Detect which cell encompasses the target text, then output its [X, Y] center coordinate. 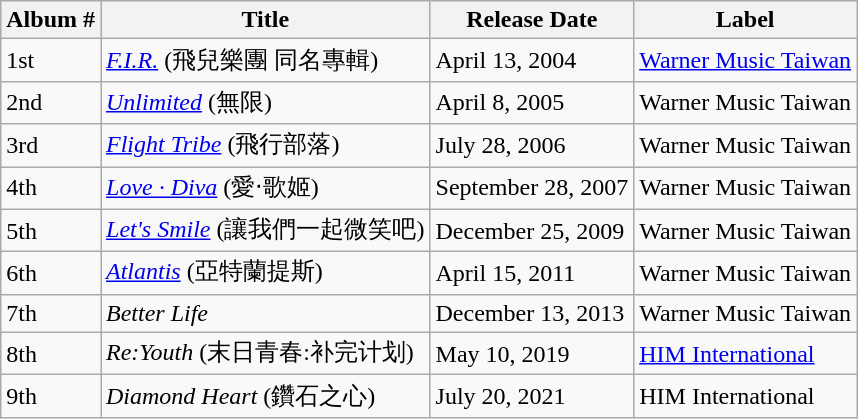
December 13, 2013 [532, 313]
April 13, 2004 [532, 60]
July 28, 2006 [532, 146]
Better Life [265, 313]
Diamond Heart (鑽石之心) [265, 396]
3rd [51, 146]
September 28, 2007 [532, 188]
Album # [51, 20]
F.I.R. (飛兒樂團 同名專輯) [265, 60]
7th [51, 313]
9th [51, 396]
Atlantis (亞特蘭提斯) [265, 274]
5th [51, 230]
Let's Smile (讓我們一起微笑吧) [265, 230]
Unlimited (無限) [265, 102]
Re:Youth (末日青春:补完计划) [265, 354]
April 8, 2005 [532, 102]
4th [51, 188]
Release Date [532, 20]
Label [746, 20]
2nd [51, 102]
April 15, 2011 [532, 274]
December 25, 2009 [532, 230]
Title [265, 20]
Love · Diva (愛‧歌姬) [265, 188]
8th [51, 354]
1st [51, 60]
Flight Tribe (飛行部落) [265, 146]
May 10, 2019 [532, 354]
July 20, 2021 [532, 396]
6th [51, 274]
